Locate the cell with the specified text and output its [X, Y] center coordinate. 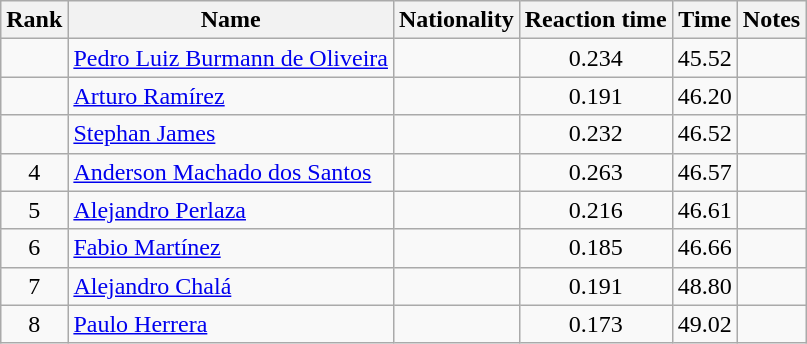
Reaction time [596, 20]
0.263 [596, 172]
0.234 [596, 58]
Anderson Machado dos Santos [231, 172]
7 [34, 286]
8 [34, 324]
Alejandro Perlaza [231, 210]
Stephan James [231, 134]
45.52 [704, 58]
46.61 [704, 210]
Time [704, 20]
46.52 [704, 134]
Nationality [456, 20]
0.232 [596, 134]
4 [34, 172]
46.57 [704, 172]
0.185 [596, 248]
Paulo Herrera [231, 324]
5 [34, 210]
Rank [34, 20]
Name [231, 20]
46.66 [704, 248]
Arturo Ramírez [231, 96]
49.02 [704, 324]
Pedro Luiz Burmann de Oliveira [231, 58]
0.216 [596, 210]
Notes [771, 20]
6 [34, 248]
Alejandro Chalá [231, 286]
48.80 [704, 286]
0.173 [596, 324]
Fabio Martínez [231, 248]
46.20 [704, 96]
